Pinpoint the cell where the given text exists, returning its (x, y) midpoint coordinate. 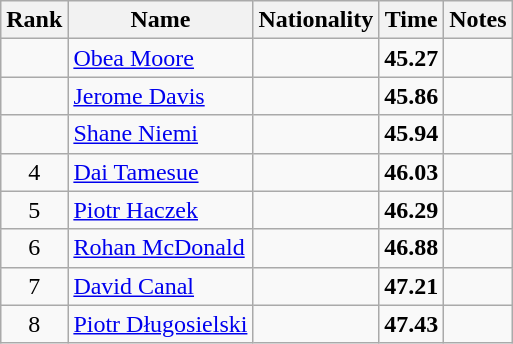
7 (34, 286)
Piotr Haczek (160, 210)
45.86 (412, 96)
4 (34, 172)
47.43 (412, 324)
5 (34, 210)
Obea Moore (160, 58)
Rank (34, 20)
Jerome Davis (160, 96)
Dai Tamesue (160, 172)
Nationality (316, 20)
45.94 (412, 134)
Time (412, 20)
Rohan McDonald (160, 248)
Name (160, 20)
46.29 (412, 210)
46.88 (412, 248)
47.21 (412, 286)
David Canal (160, 286)
Shane Niemi (160, 134)
8 (34, 324)
45.27 (412, 58)
Piotr Długosielski (160, 324)
6 (34, 248)
Notes (478, 20)
46.03 (412, 172)
